From the cell containing the given text, extract its center point as (X, Y) coordinate. 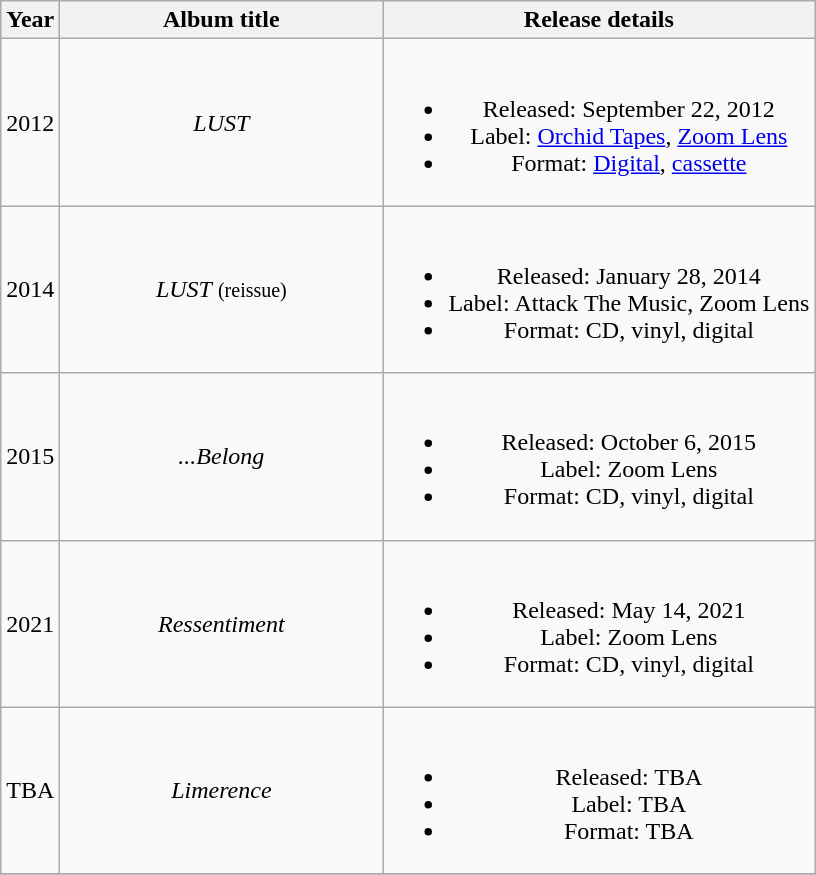
TBA (30, 790)
Released: May 14, 2021Label: Zoom LensFormat: CD, vinyl, digital (599, 624)
2015 (30, 456)
2021 (30, 624)
Ressentiment (222, 624)
Released: September 22, 2012Label: Orchid Tapes, Zoom LensFormat: Digital, cassette (599, 122)
Released: October 6, 2015Label: Zoom LensFormat: CD, vinyl, digital (599, 456)
...Belong (222, 456)
2012 (30, 122)
Limerence (222, 790)
LUST (222, 122)
Release details (599, 20)
Album title (222, 20)
Released: TBALabel: TBAFormat: TBA (599, 790)
LUST (reissue) (222, 290)
2014 (30, 290)
Year (30, 20)
Released: January 28, 2014Label: Attack The Music, Zoom LensFormat: CD, vinyl, digital (599, 290)
